Return [X, Y] of the center of cell containing provided text 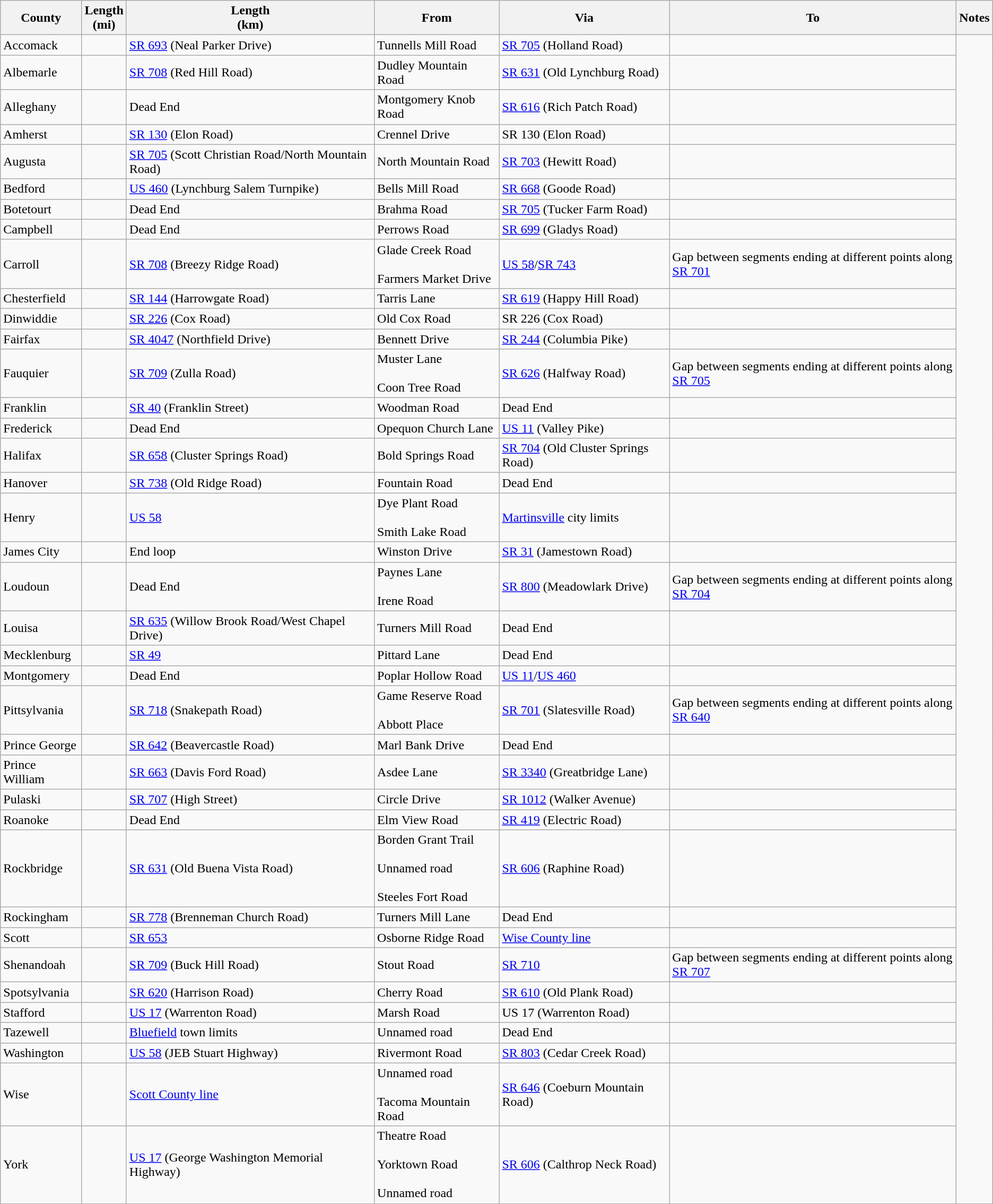
Albemarle [41, 72]
Wise [41, 1094]
Borden Grant TrailUnnamed roadSteeles Fort Road [437, 869]
SR 620 (Harrison Road) [250, 992]
Brahma Road [437, 209]
Notes [974, 18]
SR 626 (Halfway Road) [585, 374]
SR 642 (Beavercastle Road) [250, 744]
James City [41, 552]
Accomack [41, 45]
Old Cox Road [437, 318]
Gap between segments ending at different points along SR 704 [813, 586]
Mecklenburg [41, 655]
SR 31 (Jamestown Road) [585, 552]
Montgomery Knob Road [437, 107]
SR 419 (Electric Road) [585, 820]
Botetourt [41, 209]
Perrows Road [437, 229]
Bold Springs Road [437, 455]
End loop [250, 552]
SR 707 (High Street) [250, 799]
From [437, 18]
Prince George [41, 744]
US 58 (JEB Stuart Highway) [250, 1053]
Halifax [41, 455]
Bells Mill Road [437, 189]
Gap between segments ending at different points along SR 705 [813, 374]
Fountain Road [437, 483]
SR 3340 (Greatbridge Lane) [585, 772]
Tunnells Mill Road [437, 45]
Turners Mill Lane [437, 917]
Muster LaneCoon Tree Road [437, 374]
Osborne Ridge Road [437, 938]
SR 40 (Franklin Street) [250, 408]
Bedford [41, 189]
Amherst [41, 134]
Fairfax [41, 339]
Dye Plant RoadSmith Lake Road [437, 517]
Wise County line [585, 938]
Fauquier [41, 374]
Dudley Mountain Road [437, 72]
SR 800 (Meadowlark Drive) [585, 586]
SR 616 (Rich Patch Road) [585, 107]
SR 663 (Davis Ford Road) [250, 772]
Unnamed roadTacoma Mountain Road [437, 1094]
SR 1012 (Walker Avenue) [585, 799]
Turners Mill Road [437, 628]
Dinwiddie [41, 318]
SR 708 (Red Hill Road) [250, 72]
North Mountain Road [437, 161]
SR 619 (Happy Hill Road) [585, 298]
Stafford [41, 1012]
Martinsville city limits [585, 517]
SR 631 (Old Buena Vista Road) [250, 869]
Shenandoah [41, 965]
Marl Bank Drive [437, 744]
US 17 (George Washington Memorial Highway) [250, 1165]
Alleghany [41, 107]
SR 699 (Gladys Road) [585, 229]
To [813, 18]
Prince William [41, 772]
Tazewell [41, 1033]
Rockbridge [41, 869]
SR 668 (Goode Road) [585, 189]
Chesterfield [41, 298]
SR 701 (Slatesville Road) [585, 710]
Rockingham [41, 917]
Campbell [41, 229]
SR 606 (Calthrop Neck Road) [585, 1165]
Rivermont Road [437, 1053]
SR 705 (Holland Road) [585, 45]
SR 653 [250, 938]
SR 693 (Neal Parker Drive) [250, 45]
Washington [41, 1053]
County [41, 18]
Gap between segments ending at different points along SR 707 [813, 965]
Carroll [41, 264]
SR 144 (Harrowgate Road) [250, 298]
Woodman Road [437, 408]
SR 710 [585, 965]
SR 631 (Old Lynchburg Road) [585, 72]
Length(km) [250, 18]
Poplar Hollow Road [437, 675]
US 11/US 460 [585, 675]
SR 705 (Tucker Farm Road) [585, 209]
Stout Road [437, 965]
Opequon Church Lane [437, 428]
Scott [41, 938]
Gap between segments ending at different points along SR 640 [813, 710]
Gap between segments ending at different points along SR 701 [813, 264]
Frederick [41, 428]
US 11 (Valley Pike) [585, 428]
US 460 (Lynchburg Salem Turnpike) [250, 189]
Paynes LaneIrene Road [437, 586]
Roanoke [41, 820]
Pittard Lane [437, 655]
Crennel Drive [437, 134]
Game Reserve RoadAbbott Place [437, 710]
Pittsylvania [41, 710]
SR 49 [250, 655]
SR 709 (Zulla Road) [250, 374]
SR 646 (Coeburn Mountain Road) [585, 1094]
York [41, 1165]
Elm View Road [437, 820]
US 58/SR 743 [585, 264]
SR 718 (Snakepath Road) [250, 710]
Augusta [41, 161]
SR 635 (Willow Brook Road/West Chapel Drive) [250, 628]
SR 606 (Raphine Road) [585, 869]
Length(mi) [104, 18]
SR 705 (Scott Christian Road/North Mountain Road) [250, 161]
SR 778 (Brenneman Church Road) [250, 917]
Cherry Road [437, 992]
Loudoun [41, 586]
Bluefield town limits [250, 1033]
Spotsylvania [41, 992]
Theatre RoadYorktown RoadUnnamed road [437, 1165]
SR 610 (Old Plank Road) [585, 992]
Unnamed road [437, 1033]
SR 703 (Hewitt Road) [585, 161]
Hanover [41, 483]
Glade Creek RoadFarmers Market Drive [437, 264]
Henry [41, 517]
Circle Drive [437, 799]
Pulaski [41, 799]
Via [585, 18]
SR 704 (Old Cluster Springs Road) [585, 455]
SR 244 (Columbia Pike) [585, 339]
Tarris Lane [437, 298]
SR 738 (Old Ridge Road) [250, 483]
SR 658 (Cluster Springs Road) [250, 455]
Asdee Lane [437, 772]
SR 709 (Buck Hill Road) [250, 965]
Winston Drive [437, 552]
Marsh Road [437, 1012]
Scott County line [250, 1094]
Bennett Drive [437, 339]
SR 803 (Cedar Creek Road) [585, 1053]
SR 708 (Breezy Ridge Road) [250, 264]
Franklin [41, 408]
Montgomery [41, 675]
US 58 [250, 517]
SR 4047 (Northfield Drive) [250, 339]
Louisa [41, 628]
